Output the (X, Y) coordinate of the center of the cell containing the given text.  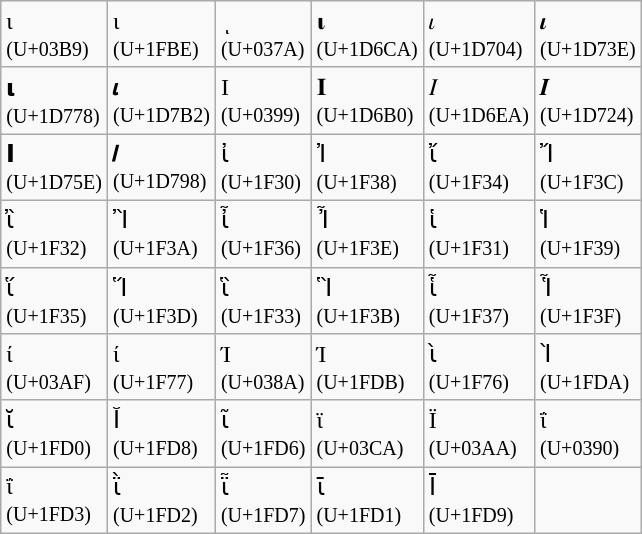
Ῐ(U+1FD8) (161, 434)
Ὶ(U+1FDA) (588, 368)
ι(U+03B9) (54, 34)
𝛊(U+1D6CA) (367, 34)
Ί(U+1FDB) (367, 368)
Ἲ(U+1F3A) (161, 234)
ἲ(U+1F32) (54, 234)
ῗ(U+1FD7) (263, 500)
ϊ(U+03CA) (367, 434)
𝞘(U+1D798) (161, 168)
Ἱ(U+1F39) (588, 234)
Ἷ(U+1F3F) (588, 300)
ΐ(U+1FD3) (54, 500)
𝛪(U+1D6EA) (478, 100)
ῑ(U+1FD1) (367, 500)
ἳ(U+1F33) (263, 300)
Ϊ(U+03AA) (478, 434)
𝝸(U+1D778) (54, 100)
ἰ(U+1F30) (263, 168)
𝜾(U+1D73E) (588, 34)
𝚰(U+1D6B0) (367, 100)
ͺ(U+037A) (263, 34)
ι(U+1FBE) (161, 34)
ὶ(U+1F76) (478, 368)
ῖ(U+1FD6) (263, 434)
Ῑ(U+1FD9) (478, 500)
ἱ(U+1F31) (478, 234)
Ἰ(U+1F38) (367, 168)
Ί(U+038A) (263, 368)
ΐ(U+0390) (588, 434)
Ἶ(U+1F3E) (367, 234)
ἶ(U+1F36) (263, 234)
ί(U+1F77) (161, 368)
Ἳ(U+1F3B) (367, 300)
Ι(U+0399) (263, 100)
ί(U+03AF) (54, 368)
𝜤(U+1D724) (588, 100)
Ἵ(U+1F3D) (161, 300)
Ἴ(U+1F3C) (588, 168)
ἴ(U+1F34) (478, 168)
𝞲(U+1D7B2) (161, 100)
ἷ(U+1F37) (478, 300)
ῒ(U+1FD2) (161, 500)
𝜄(U+1D704) (478, 34)
ῐ(U+1FD0) (54, 434)
ἵ(U+1F35) (54, 300)
𝝞(U+1D75E) (54, 168)
